Provide the [x, y] coordinate of the cell's center where the given text is located.  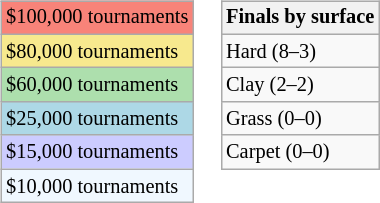
$10,000 tournaments [97, 186]
$100,000 tournaments [97, 18]
$25,000 tournaments [97, 119]
$15,000 tournaments [97, 152]
Finals by surface [300, 18]
Grass (0–0) [300, 119]
Hard (8–3) [300, 51]
$80,000 tournaments [97, 51]
Carpet (0–0) [300, 152]
Clay (2–2) [300, 85]
$60,000 tournaments [97, 85]
